Find where the given text appears and provide that cell's center as [X, Y] coordinate. 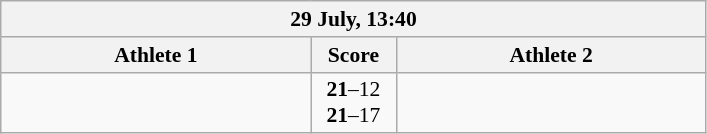
Athlete 1 [156, 55]
Athlete 2 [551, 55]
Score [354, 55]
29 July, 13:40 [354, 19]
21–1221–17 [354, 102]
